Pinpoint the cell where the given text exists, returning its [X, Y] midpoint coordinate. 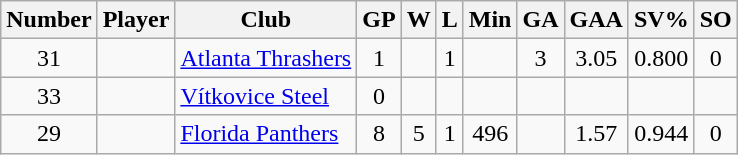
Club [266, 20]
Atlanta Thrashers [266, 58]
29 [49, 134]
Min [490, 20]
L [450, 20]
31 [49, 58]
1.57 [596, 134]
3 [540, 58]
GA [540, 20]
5 [418, 134]
33 [49, 96]
Number [49, 20]
GP [379, 20]
Florida Panthers [266, 134]
SV% [661, 20]
8 [379, 134]
0.944 [661, 134]
Vítkovice Steel [266, 96]
W [418, 20]
0.800 [661, 58]
3.05 [596, 58]
SO [716, 20]
496 [490, 134]
Player [136, 20]
GAA [596, 20]
